Capture the cell that displays the provided text and extract its (X, Y) central coordinate. 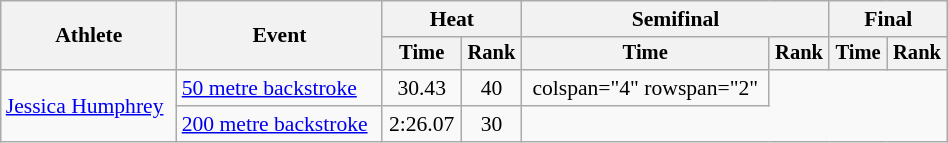
colspan="4" rowspan="2" (646, 88)
Event (280, 36)
Athlete (89, 36)
Semifinal (676, 19)
Final (888, 19)
Heat (452, 19)
200 metre backstroke (280, 124)
30.43 (422, 88)
40 (491, 88)
30 (491, 124)
50 metre backstroke (280, 88)
2:26.07 (422, 124)
Jessica Humphrey (89, 106)
